Capture the cell that displays the provided text and extract its (X, Y) central coordinate. 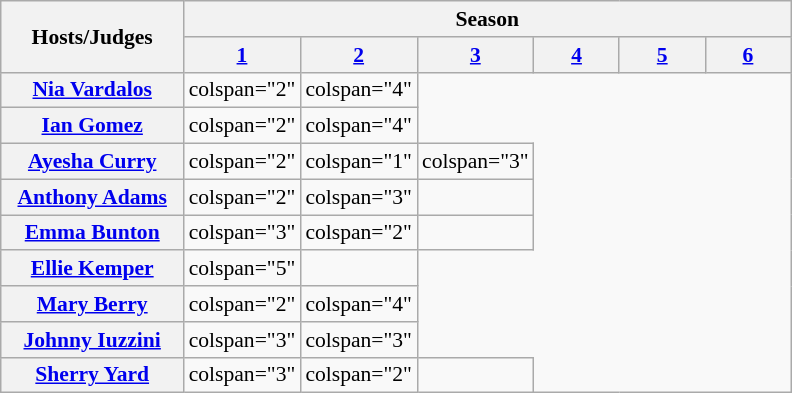
Ellie Kemper (92, 269)
Anthony Adams (92, 197)
colspan="5" (242, 269)
Mary Berry (92, 304)
Nia Vardalos (92, 90)
Johnny Iuzzini (92, 340)
5 (662, 55)
1 (242, 55)
Ayesha Curry (92, 162)
4 (577, 55)
2 (358, 55)
colspan="1" (358, 162)
Ian Gomez (92, 126)
3 (476, 55)
Season (488, 19)
Hosts/Judges (92, 36)
Sherry Yard (92, 375)
Emma Bunton (92, 233)
6 (748, 55)
